Extract the [x, y] coordinate from the center of the cell holding the provided text.  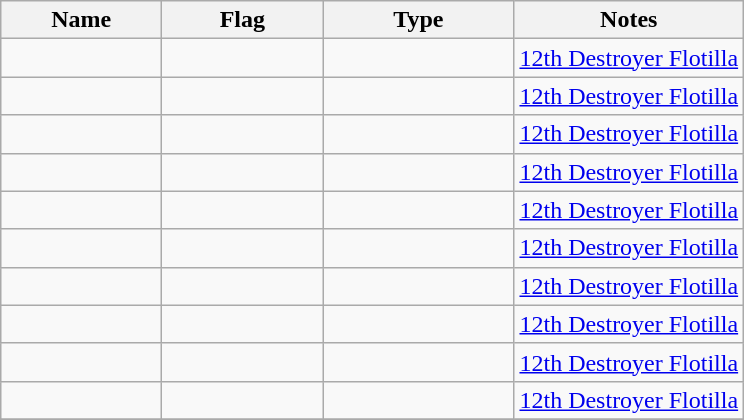
Flag [242, 20]
Type [418, 20]
Name [82, 20]
Notes [629, 20]
